Locate the cell with the specified text and output its (X, Y) center coordinate. 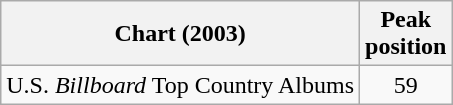
Chart (2003) (180, 34)
59 (406, 85)
U.S. Billboard Top Country Albums (180, 85)
Peakposition (406, 34)
